Determine the [X, Y] coordinate at the center of the cell enclosing the given text.  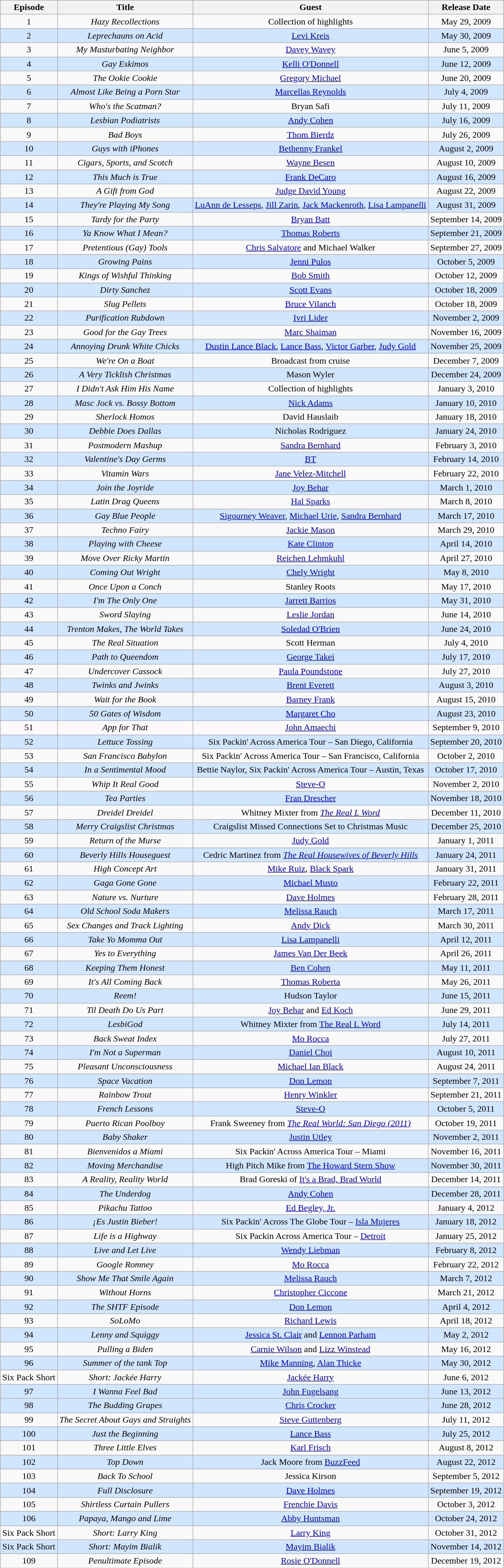
Top Down [125, 1462]
Wendy Liebman [311, 1250]
80 [29, 1137]
95 [29, 1349]
45 [29, 643]
12 [29, 177]
Pikachu Tattoo [125, 1208]
October 2, 2010 [466, 756]
Margaret Cho [311, 714]
¡Es Justin Bieber! [125, 1222]
15 [29, 219]
Henry Winkler [311, 1095]
Nature vs. Nurture [125, 897]
Kate Clinton [311, 544]
January 25, 2012 [466, 1236]
28 [29, 403]
Brad Goreski of It's a Brad, Brad World [311, 1180]
70 [29, 996]
Tardy for the Party [125, 219]
13 [29, 191]
Almost Like Being a Porn Star [125, 92]
73 [29, 1038]
Cedric Martinez from The Real Housewives of Beverly Hills [311, 854]
60 [29, 854]
June 12, 2009 [466, 64]
Lisa Lampanelli [311, 939]
The Budding Grapes [125, 1405]
March 17, 2010 [466, 516]
79 [29, 1123]
29 [29, 417]
Episode [29, 7]
Hazy Recollections [125, 22]
Jack Moore from BuzzFeed [311, 1462]
Postmodern Mashup [125, 445]
Chely Wright [311, 572]
62 [29, 883]
82 [29, 1165]
Baby Shaker [125, 1137]
Lesbian Podiatrists [125, 120]
LuAnn de Lesseps, Jill Zarin, Jack Mackenroth, Lisa Lampanelli [311, 205]
97 [29, 1391]
66 [29, 939]
Return of the Murse [125, 840]
Vitamin Wars [125, 473]
Jane Velez-Mitchell [311, 473]
June 20, 2009 [466, 78]
Merry Craigslist Christmas [125, 826]
Good for the Gay Trees [125, 332]
September 19, 2012 [466, 1490]
Kings of Wishful Thinking [125, 276]
5 [29, 78]
February 14, 2010 [466, 459]
Trenton Makes, The World Takes [125, 629]
Guys with iPhones [125, 148]
I'm Not a Superman [125, 1052]
33 [29, 473]
Justin Utley [311, 1137]
June 28, 2012 [466, 1405]
June 5, 2009 [466, 50]
Move Over Ricky Martin [125, 558]
Without Horns [125, 1292]
May 30, 2012 [466, 1363]
Jackie Mason [311, 530]
76 [29, 1081]
Keeping Them Honest [125, 968]
Ya Know What I Mean? [125, 233]
October 17, 2010 [466, 770]
Brent Everett [311, 685]
Gaga Gone Gone [125, 883]
Barney Frank [311, 699]
Paula Poundstone [311, 671]
36 [29, 516]
57 [29, 812]
65 [29, 925]
November 2, 2009 [466, 318]
April 18, 2012 [466, 1321]
LesbiGod [125, 1024]
Take Yo Momma Out [125, 939]
Dirty Sanchez [125, 290]
August 10, 2011 [466, 1052]
August 10, 2009 [466, 163]
10 [29, 148]
55 [29, 784]
April 27, 2010 [466, 558]
November 18, 2010 [466, 798]
February 22, 2012 [466, 1264]
14 [29, 205]
56 [29, 798]
July 11, 2009 [466, 106]
July 11, 2012 [466, 1420]
Undercover Cassock [125, 671]
Cigars, Sports, and Scotch [125, 163]
26 [29, 374]
January 4, 2012 [466, 1208]
Release Date [466, 7]
54 [29, 770]
Stanley Roots [311, 586]
3 [29, 50]
105 [29, 1504]
August 31, 2009 [466, 205]
48 [29, 685]
Rainbow Trout [125, 1095]
January 10, 2010 [466, 403]
16 [29, 233]
September 21, 2011 [466, 1095]
October 24, 2012 [466, 1518]
69 [29, 982]
October 5, 2011 [466, 1109]
The SHTF Episode [125, 1306]
March 21, 2012 [466, 1292]
39 [29, 558]
James Van Der Beek [311, 954]
68 [29, 968]
Richard Lewis [311, 1321]
Wait for the Book [125, 699]
John Amaechi [311, 728]
August 24, 2011 [466, 1066]
Michael Musto [311, 883]
May 26, 2011 [466, 982]
July 4, 2009 [466, 92]
Full Disclosure [125, 1490]
27 [29, 388]
April 26, 2011 [466, 954]
Ivri Lider [311, 318]
Life is a Highway [125, 1236]
Til Death Do Us Part [125, 1010]
Scott Herman [311, 643]
72 [29, 1024]
Path to Queendom [125, 657]
6 [29, 92]
Ben Cohen [311, 968]
96 [29, 1363]
October 3, 2012 [466, 1504]
103 [29, 1476]
Short: Mayim Bialik [125, 1547]
I'm The Only One [125, 600]
58 [29, 826]
Frenchie Davis [311, 1504]
July 27, 2011 [466, 1038]
9 [29, 134]
March 29, 2010 [466, 530]
July 16, 2009 [466, 120]
August 22, 2012 [466, 1462]
Growing Pains [125, 262]
Thom Bierdz [311, 134]
50 Gates of Wisdom [125, 714]
App for That [125, 728]
Join the Joyride [125, 488]
Just the Beginning [125, 1434]
August 15, 2010 [466, 699]
Pleasant Unconsciousness [125, 1066]
Six Packin Across America Tour – Detroit [311, 1236]
Ed Begley, Jr. [311, 1208]
Valentine's Day Germs [125, 459]
78 [29, 1109]
Penultimate Episode [125, 1561]
Old School Soda Makers [125, 911]
Short: Larry King [125, 1533]
Thomas Roberts [311, 233]
January 24, 2011 [466, 854]
Jackée Harry [311, 1377]
Kelli O'Donnell [311, 64]
Steve Guttenberg [311, 1420]
Techno Fairy [125, 530]
47 [29, 671]
100 [29, 1434]
Leslie Jordan [311, 614]
Chris Salvatore and Michael Walker [311, 247]
93 [29, 1321]
July 26, 2009 [466, 134]
Google Romney [125, 1264]
San Francisco Babylon [125, 756]
44 [29, 629]
Reem! [125, 996]
October 12, 2009 [466, 276]
Twinks and Jwinks [125, 685]
December 7, 2009 [466, 360]
Who's the Scatman? [125, 106]
Judy Gold [311, 840]
30 [29, 431]
85 [29, 1208]
The Underdog [125, 1194]
Beverly Hills Houseguest [125, 854]
Bienvenidos a Miami [125, 1151]
BT [311, 459]
February 22, 2010 [466, 473]
October 31, 2012 [466, 1533]
Playing with Cheese [125, 544]
August 8, 2012 [466, 1448]
Jenni Pulos [311, 262]
Dustin Lance Black, Lance Bass, Victor Garber, Judy Gold [311, 346]
July 17, 2010 [466, 657]
Guest [311, 7]
Karl Frisch [311, 1448]
In a Sentimental Mood [125, 770]
Lenny and Squiggy [125, 1335]
Carnie Wilson and Lizz Winstead [311, 1349]
Bruce Vilanch [311, 304]
Six Packin' Across The Globe Tour – Isla Mujeres [311, 1222]
23 [29, 332]
December 24, 2009 [466, 374]
Fran Drescher [311, 798]
Slug Pellets [125, 304]
Papaya, Mango and Lime [125, 1518]
Hal Sparks [311, 502]
Jessica Kirson [311, 1476]
Bob Smith [311, 276]
January 1, 2011 [466, 840]
87 [29, 1236]
Andy Dick [311, 925]
24 [29, 346]
63 [29, 897]
It's All Coming Back [125, 982]
November 16, 2011 [466, 1151]
Bethenny Frankel [311, 148]
Moving Merchandise [125, 1165]
August 2, 2009 [466, 148]
21 [29, 304]
Bad Boys [125, 134]
1 [29, 22]
September 27, 2009 [466, 247]
Craigslist Missed Connections Set to Christmas Music [311, 826]
43 [29, 614]
A Very Ticklish Christmas [125, 374]
May 2, 2012 [466, 1335]
Christopher Ciccone [311, 1292]
81 [29, 1151]
January 3, 2010 [466, 388]
Broadcast from cruise [311, 360]
Whip It Real Good [125, 784]
September 21, 2009 [466, 233]
May 31, 2010 [466, 600]
Daniel Choi [311, 1052]
October 5, 2009 [466, 262]
Frank Sweeney from The Real World: San Diego (2011) [311, 1123]
May 8, 2010 [466, 572]
Thomas Roberta [311, 982]
50 [29, 714]
84 [29, 1194]
High Pitch Mike from The Howard Stern Show [311, 1165]
41 [29, 586]
December 11, 2010 [466, 812]
Sword Slaying [125, 614]
37 [29, 530]
7 [29, 106]
Sandra Bernhard [311, 445]
Back Sweat Index [125, 1038]
November 30, 2011 [466, 1165]
February 28, 2011 [466, 897]
Sex Changes and Track Lighting [125, 925]
51 [29, 728]
46 [29, 657]
They're Playing My Song [125, 205]
September 5, 2012 [466, 1476]
Tea Parties [125, 798]
June 24, 2010 [466, 629]
71 [29, 1010]
December 14, 2011 [466, 1180]
89 [29, 1264]
53 [29, 756]
The Ookie Cookie [125, 78]
April 4, 2012 [466, 1306]
Bettie Naylor, Six Packin' Across America Tour – Austin, Texas [311, 770]
July 27, 2010 [466, 671]
Scott Evans [311, 290]
Debbie Does Dallas [125, 431]
John Fugelsang [311, 1391]
Mike Ruiz, Black Spark [311, 869]
January 18, 2012 [466, 1222]
Judge David Young [311, 191]
June 13, 2012 [466, 1391]
Puerto Rican Poolboy [125, 1123]
88 [29, 1250]
Rosie O'Donnell [311, 1561]
Larry King [311, 1533]
February 3, 2010 [466, 445]
Frank DeCaro [311, 177]
January 18, 2010 [466, 417]
May 30, 2009 [466, 36]
December 28, 2011 [466, 1194]
Back To School [125, 1476]
November 14, 2012 [466, 1547]
A Reality, Reality World [125, 1180]
Marcellas Reynolds [311, 92]
June 14, 2010 [466, 614]
August 3, 2010 [466, 685]
I Didn't Ask Him His Name [125, 388]
March 8, 2010 [466, 502]
Sigourney Weaver, Michael Urie, Sandra Bernhard [311, 516]
52 [29, 742]
August 16, 2009 [466, 177]
Marc Shaiman [311, 332]
Nick Adams [311, 403]
December 25, 2010 [466, 826]
17 [29, 247]
This Much is True [125, 177]
104 [29, 1490]
My Masturbating Neighbor [125, 50]
Mayim Bialik [311, 1547]
49 [29, 699]
Reichen Lehmkuhl [311, 558]
Levi Kreis [311, 36]
102 [29, 1462]
June 29, 2011 [466, 1010]
59 [29, 840]
April 12, 2011 [466, 939]
April 14, 2010 [466, 544]
Gregory Michael [311, 78]
February 22, 2011 [466, 883]
Soledad O'Brien [311, 629]
Lance Bass [311, 1434]
Mike Manning, Alan Thicke [311, 1363]
Jessica St. Clair and Lennon Parham [311, 1335]
SoLoMo [125, 1321]
Bryan Safi [311, 106]
March 7, 2012 [466, 1278]
Gay Eskimos [125, 64]
October 19, 2011 [466, 1123]
Davey Wavey [311, 50]
September 20, 2010 [466, 742]
August 23, 2010 [466, 714]
4 [29, 64]
November 25, 2009 [466, 346]
74 [29, 1052]
February 8, 2012 [466, 1250]
Wayne Besen [311, 163]
67 [29, 954]
May 16, 2012 [466, 1349]
Six Packin' Across America Tour – Miami [311, 1151]
Summer of the tank Top [125, 1363]
George Takei [311, 657]
May 17, 2010 [466, 586]
Six Packin' Across America Tour – San Francisco, California [311, 756]
May 11, 2011 [466, 968]
We're On a Boat [125, 360]
38 [29, 544]
98 [29, 1405]
The Secret About Gays and Straights [125, 1420]
I Wanna Feel Bad [125, 1391]
34 [29, 488]
94 [29, 1335]
May 29, 2009 [466, 22]
Dreidel Dreidel [125, 812]
Live and Let Live [125, 1250]
Bryan Batt [311, 219]
Title [125, 7]
11 [29, 163]
Pulling a Biden [125, 1349]
8 [29, 120]
March 1, 2010 [466, 488]
Jarrett Barrios [311, 600]
March 30, 2011 [466, 925]
Mason Wyler [311, 374]
High Concept Art [125, 869]
86 [29, 1222]
31 [29, 445]
106 [29, 1518]
Hudson Taylor [311, 996]
Chris Crocker [311, 1405]
Lettuce Tossing [125, 742]
75 [29, 1066]
Once Upon a Conch [125, 586]
Six Packin' Across America Tour – San Diego, California [311, 742]
Leprechauns on Acid [125, 36]
November 16, 2009 [466, 332]
90 [29, 1278]
Gay Blue People [125, 516]
61 [29, 869]
92 [29, 1306]
20 [29, 290]
Space Vacation [125, 1081]
91 [29, 1292]
19 [29, 276]
22 [29, 318]
18 [29, 262]
Annoying Drunk White Chicks [125, 346]
Short: Jackée Harry [125, 1377]
January 24, 2010 [466, 431]
109 [29, 1561]
June 6, 2012 [466, 1377]
June 15, 2011 [466, 996]
83 [29, 1180]
July 4, 2010 [466, 643]
Sherlock Homos [125, 417]
David Hauslaib [311, 417]
42 [29, 600]
French Lessons [125, 1109]
August 22, 2009 [466, 191]
March 17, 2011 [466, 911]
September 7, 2011 [466, 1081]
99 [29, 1420]
40 [29, 572]
35 [29, 502]
101 [29, 1448]
Joy Behar and Ed Koch [311, 1010]
Coming Out Wright [125, 572]
Masc Jock vs. Bossy Bottom [125, 403]
25 [29, 360]
September 14, 2009 [466, 219]
Yes to Everything [125, 954]
A Gift from God [125, 191]
Abby Huntsman [311, 1518]
64 [29, 911]
Michael Ian Black [311, 1066]
December 19, 2012 [466, 1561]
Joy Behar [311, 488]
November 2, 2010 [466, 784]
September 9, 2010 [466, 728]
Three Little Elves [125, 1448]
Purification Rubdown [125, 318]
Show Me That Smile Again [125, 1278]
77 [29, 1095]
Nicholas Rodriguez [311, 431]
2 [29, 36]
Shirtless Curtain Pullers [125, 1504]
Latin Drag Queens [125, 502]
November 2, 2011 [466, 1137]
The Real Situation [125, 643]
32 [29, 459]
July 25, 2012 [466, 1434]
Pretentious (Gay) Tools [125, 247]
January 31, 2011 [466, 869]
July 14, 2011 [466, 1024]
